Capture the cell that displays the provided text and extract its [X, Y] central coordinate. 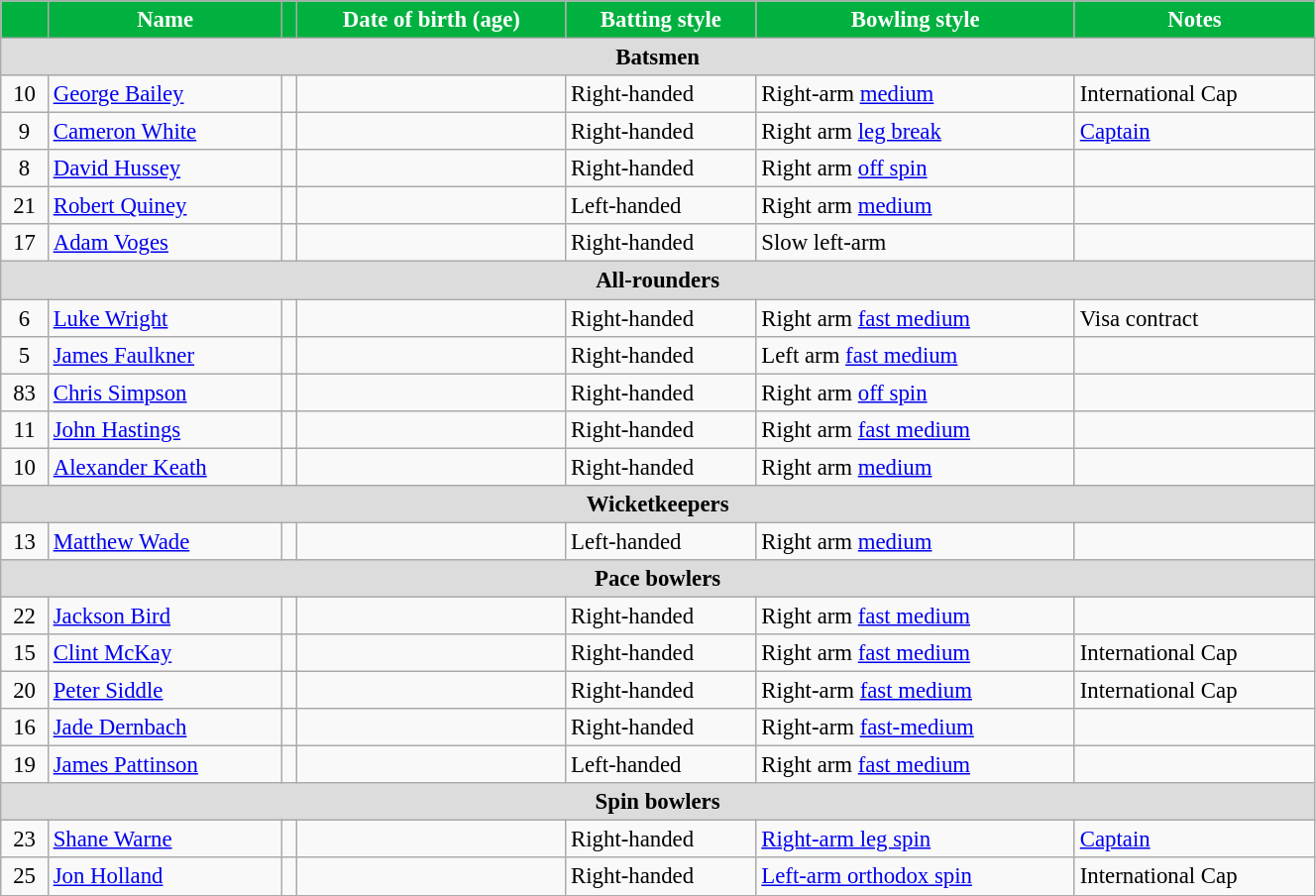
8 [25, 168]
David Hussey [164, 168]
Right arm leg break [916, 132]
Spin bowlers [658, 802]
Date of birth (age) [432, 20]
Right-arm fast medium [916, 691]
Left arm fast medium [916, 355]
25 [25, 877]
23 [25, 840]
James Faulkner [164, 355]
Cameron White [164, 132]
Peter Siddle [164, 691]
Right-arm leg spin [916, 840]
5 [25, 355]
Right-arm medium [916, 94]
Jade Dernbach [164, 728]
Pace bowlers [658, 579]
Alexander Keath [164, 467]
Chris Simpson [164, 392]
Right-arm fast-medium [916, 728]
Jackson Bird [164, 616]
Robert Quiney [164, 206]
Left-arm orthodox spin [916, 877]
Batting style [661, 20]
Bowling style [916, 20]
Shane Warne [164, 840]
11 [25, 429]
Adam Voges [164, 243]
Jon Holland [164, 877]
Wicketkeepers [658, 504]
Slow left-arm [916, 243]
15 [25, 653]
21 [25, 206]
22 [25, 616]
Name [164, 20]
Visa contract [1194, 318]
Notes [1194, 20]
George Bailey [164, 94]
James Pattinson [164, 765]
6 [25, 318]
19 [25, 765]
Clint McKay [164, 653]
20 [25, 691]
Luke Wright [164, 318]
Matthew Wade [164, 541]
9 [25, 132]
John Hastings [164, 429]
All-rounders [658, 280]
13 [25, 541]
83 [25, 392]
17 [25, 243]
Batsmen [658, 57]
16 [25, 728]
